Determine the [X, Y] coordinate at the center of the cell enclosing the given text.  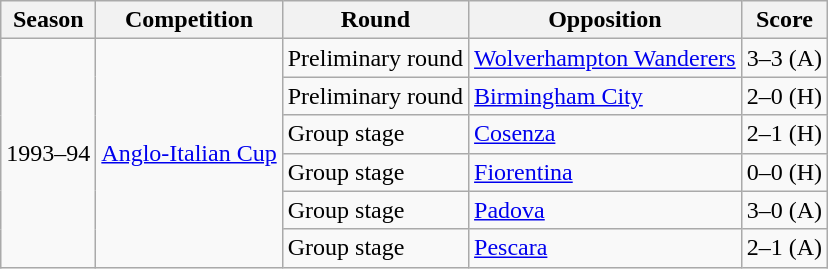
Round [375, 20]
2–1 (H) [784, 134]
2–1 (A) [784, 248]
Cosenza [606, 134]
Pescara [606, 248]
Padova [606, 210]
0–0 (H) [784, 172]
3–3 (A) [784, 58]
Fiorentina [606, 172]
1993–94 [48, 153]
Wolverhampton Wanderers [606, 58]
2–0 (H) [784, 96]
Competition [189, 20]
Opposition [606, 20]
Score [784, 20]
Season [48, 20]
Birmingham City [606, 96]
3–0 (A) [784, 210]
Anglo-Italian Cup [189, 153]
